Detect which cell encompasses the target text, then output its [X, Y] center coordinate. 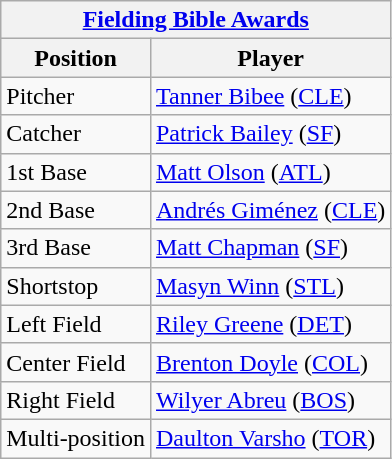
3rd Base [76, 248]
Wilyer Abreu (BOS) [270, 400]
Multi-position [76, 438]
Right Field [76, 400]
Riley Greene (DET) [270, 324]
Matt Olson (ATL) [270, 172]
2nd Base [76, 210]
Patrick Bailey (SF) [270, 134]
Shortstop [76, 286]
Pitcher [76, 96]
Fielding Bible Awards [196, 20]
1st Base [76, 172]
Daulton Varsho (TOR) [270, 438]
Player [270, 58]
Left Field [76, 324]
Andrés Giménez (CLE) [270, 210]
Tanner Bibee (CLE) [270, 96]
Position [76, 58]
Matt Chapman (SF) [270, 248]
Catcher [76, 134]
Masyn Winn (STL) [270, 286]
Brenton Doyle (COL) [270, 362]
Center Field [76, 362]
